For the text-containing cell, return its midpoint in (X, Y) coordinate format. 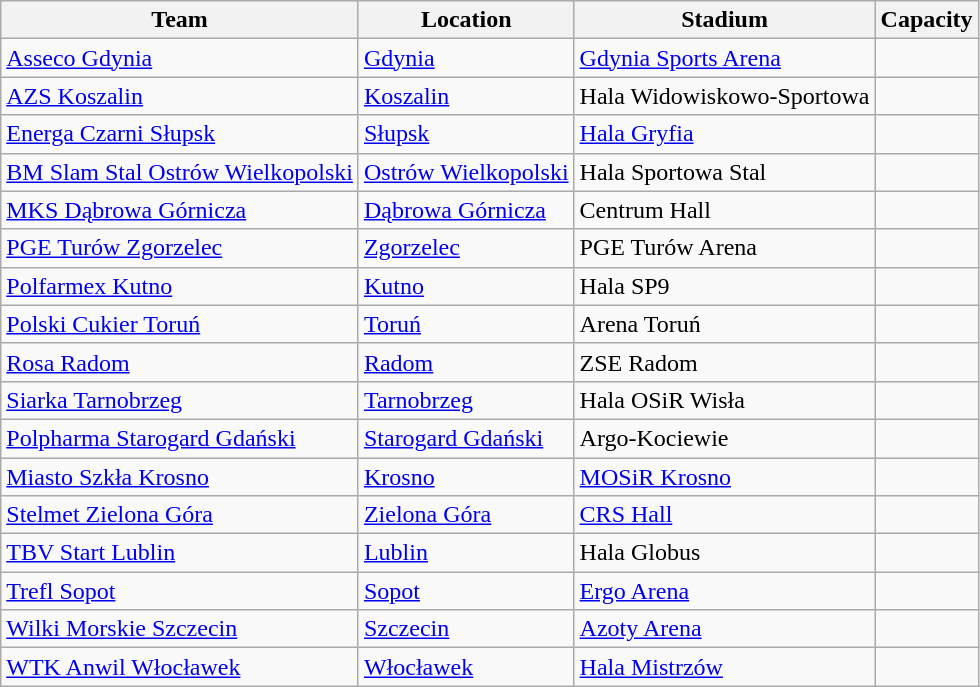
Arena Toruń (724, 324)
Location (466, 20)
Miasto Szkła Krosno (180, 477)
Centrum Hall (724, 210)
Krosno (466, 477)
Zielona Góra (466, 515)
Starogard Gdański (466, 438)
Wilki Morskie Szczecin (180, 629)
Capacity (926, 20)
Koszalin (466, 96)
Hala Globus (724, 553)
ZSE Radom (724, 362)
Hala SP9 (724, 286)
Stelmet Zielona Góra (180, 515)
Tarnobrzeg (466, 400)
Stadium (724, 20)
Asseco Gdynia (180, 58)
Słupsk (466, 134)
WTK Anwil Włocławek (180, 667)
Polpharma Starogard Gdański (180, 438)
Gdynia (466, 58)
Gdynia Sports Arena (724, 58)
AZS Koszalin (180, 96)
Team (180, 20)
Zgorzelec (466, 248)
PGE Turów Zgorzelec (180, 248)
Hala Widowiskowo-Sportowa (724, 96)
Hala Sportowa Stal (724, 172)
Hala OSiR Wisła (724, 400)
Azoty Arena (724, 629)
Argo-Kociewie (724, 438)
BM Slam Stal Ostrów Wielkopolski (180, 172)
Lublin (466, 553)
Kutno (466, 286)
Dąbrowa Górnicza (466, 210)
Hala Gryfia (724, 134)
Włocławek (466, 667)
Siarka Tarnobrzeg (180, 400)
Energa Czarni Słupsk (180, 134)
Ostrów Wielkopolski (466, 172)
Trefl Sopot (180, 591)
Hala Mistrzów (724, 667)
Polfarmex Kutno (180, 286)
MOSiR Krosno (724, 477)
Sopot (466, 591)
CRS Hall (724, 515)
Toruń (466, 324)
Radom (466, 362)
Szczecin (466, 629)
MKS Dąbrowa Górnicza (180, 210)
Rosa Radom (180, 362)
TBV Start Lublin (180, 553)
Ergo Arena (724, 591)
Polski Cukier Toruń (180, 324)
PGE Turów Arena (724, 248)
